Scan for the cell matching the given text and deliver its (X, Y) coordinate at center. 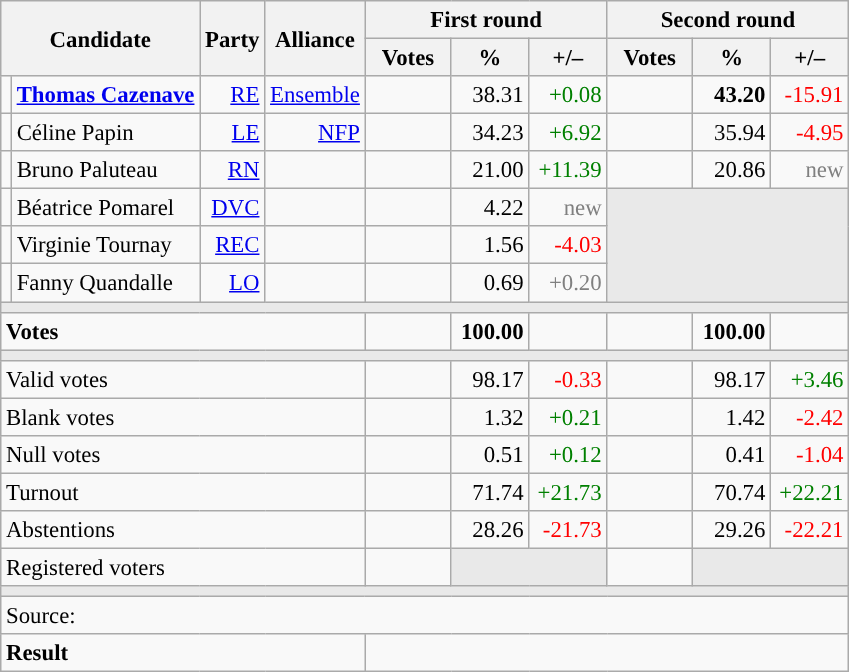
Fanny Quandalle (105, 283)
Béatrice Pomarel (105, 208)
NFP (315, 133)
+22.21 (810, 492)
0.51 (490, 455)
Abstentions (183, 530)
Result (183, 653)
Bruno Paluteau (105, 170)
REC (232, 245)
Céline Papin (105, 133)
-22.21 (810, 530)
Virginie Tournay (105, 245)
RN (232, 170)
71.74 (490, 492)
1.56 (490, 245)
-15.91 (810, 95)
RE (232, 95)
29.26 (732, 530)
Ensemble (315, 95)
LE (232, 133)
70.74 (732, 492)
Null votes (183, 455)
Thomas Cazenave (105, 95)
-4.03 (568, 245)
Candidate (100, 38)
-2.42 (810, 417)
1.32 (490, 417)
Second round (728, 20)
-4.95 (810, 133)
Party (232, 38)
28.26 (490, 530)
First round (486, 20)
-0.33 (568, 379)
20.86 (732, 170)
Turnout (183, 492)
Registered voters (183, 567)
+21.73 (568, 492)
Valid votes (183, 379)
34.23 (490, 133)
0.41 (732, 455)
38.31 (490, 95)
4.22 (490, 208)
35.94 (732, 133)
21.00 (490, 170)
+6.92 (568, 133)
+0.12 (568, 455)
+0.21 (568, 417)
+3.46 (810, 379)
Alliance (315, 38)
LO (232, 283)
DVC (232, 208)
0.69 (490, 283)
-21.73 (568, 530)
+0.08 (568, 95)
43.20 (732, 95)
1.42 (732, 417)
+0.20 (568, 283)
Blank votes (183, 417)
-1.04 (810, 455)
+11.39 (568, 170)
Source: (425, 616)
